Capture the cell that displays the provided text and extract its (X, Y) central coordinate. 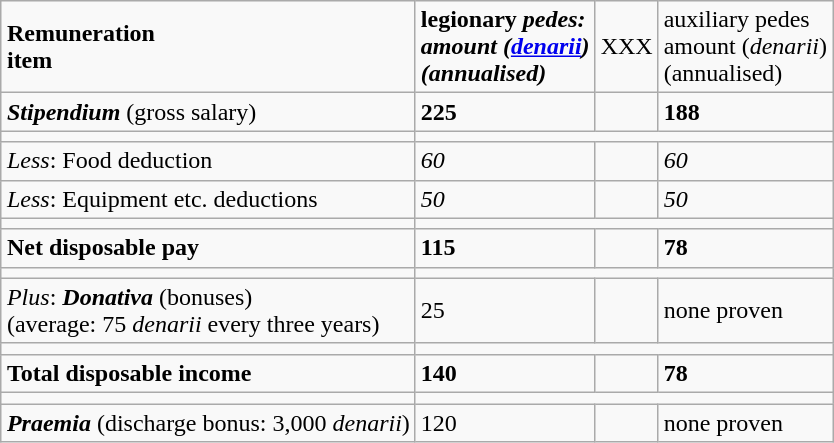
140 (505, 373)
Plus: Donativa (bonuses)(average: 75 denarii every three years) (208, 310)
auxiliary pedesamount (denarii)(annualised) (745, 47)
188 (745, 112)
Less: Equipment etc. deductions (208, 199)
225 (505, 112)
Remunerationitem (208, 47)
XXX (626, 47)
25 (505, 310)
legionary pedes:amount (denarii)(annualised) (505, 47)
Praemia (discharge bonus: 3,000 denarii) (208, 423)
Stipendium (gross salary) (208, 112)
Net disposable pay (208, 248)
Total disposable income (208, 373)
120 (505, 423)
Less: Food deduction (208, 161)
115 (505, 248)
